Output the [x, y] coordinate of the center of the cell containing the given text.  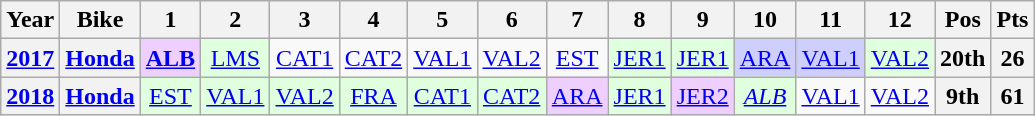
6 [512, 20]
3 [304, 20]
20th [963, 58]
1 [170, 20]
11 [830, 20]
2 [236, 20]
9 [702, 20]
7 [577, 20]
Pts [1012, 20]
26 [1012, 58]
4 [373, 20]
Pos [963, 20]
9th [963, 96]
Year [30, 20]
JER2 [702, 96]
FRA [373, 96]
LMS [236, 58]
Bike [100, 20]
10 [765, 20]
2018 [30, 96]
61 [1012, 96]
12 [900, 20]
2017 [30, 58]
5 [442, 20]
8 [640, 20]
